Return (X, Y) of the center of cell containing provided text 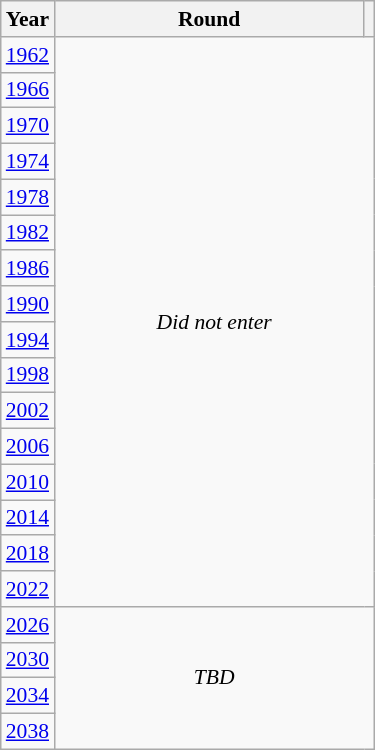
1998 (28, 375)
1970 (28, 126)
1986 (28, 269)
2002 (28, 411)
1978 (28, 197)
1990 (28, 304)
Did not enter (214, 322)
1994 (28, 340)
Round (209, 19)
2014 (28, 518)
2026 (28, 625)
2010 (28, 482)
1966 (28, 90)
1962 (28, 55)
TBD (214, 678)
2018 (28, 554)
2038 (28, 732)
1974 (28, 162)
1982 (28, 233)
2030 (28, 660)
2034 (28, 696)
Year (28, 19)
2022 (28, 589)
2006 (28, 447)
